Search for the cell housing the specified text and yield its [X, Y] center coordinate. 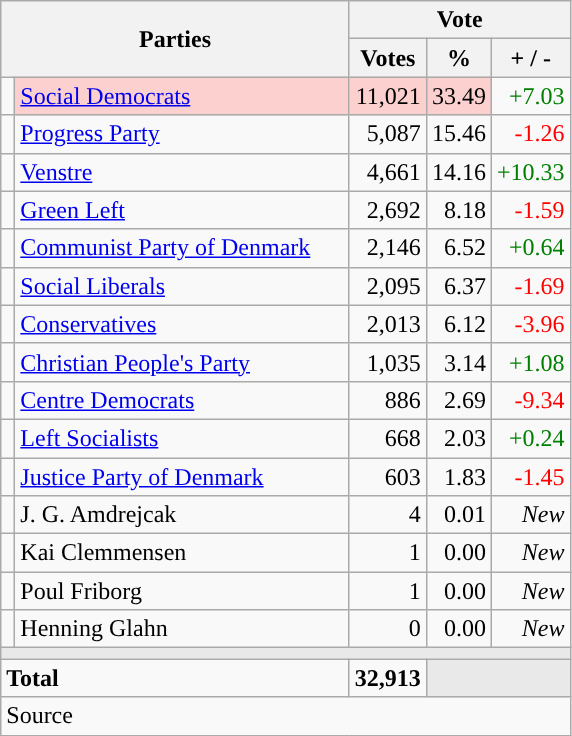
1.83 [458, 477]
Poul Friborg [182, 591]
Communist Party of Denmark [182, 248]
Progress Party [182, 134]
Justice Party of Denmark [182, 477]
0 [388, 629]
Source [286, 716]
+7.03 [530, 96]
-1.69 [530, 286]
+1.08 [530, 362]
+ / - [530, 58]
3.14 [458, 362]
-3.96 [530, 324]
Total [176, 678]
Centre Democrats [182, 400]
-1.26 [530, 134]
Henning Glahn [182, 629]
Social Liberals [182, 286]
15.46 [458, 134]
+10.33 [530, 172]
+0.24 [530, 438]
Conservatives [182, 324]
1,035 [388, 362]
Votes [388, 58]
Vote [460, 20]
2,013 [388, 324]
603 [388, 477]
5,087 [388, 134]
-1.59 [530, 210]
4,661 [388, 172]
2,692 [388, 210]
2.69 [458, 400]
% [458, 58]
Social Democrats [182, 96]
Venstre [182, 172]
8.18 [458, 210]
Parties [176, 39]
-1.45 [530, 477]
668 [388, 438]
6.12 [458, 324]
32,913 [388, 678]
4 [388, 515]
2.03 [458, 438]
Christian People's Party [182, 362]
+0.64 [530, 248]
2,146 [388, 248]
Kai Clemmensen [182, 553]
2,095 [388, 286]
6.37 [458, 286]
886 [388, 400]
-9.34 [530, 400]
14.16 [458, 172]
11,021 [388, 96]
Left Socialists [182, 438]
33.49 [458, 96]
0.01 [458, 515]
J. G. Amdrejcak [182, 515]
6.52 [458, 248]
Green Left [182, 210]
